Return the [X, Y] coordinate for the center point of the cell that contains the specified text.  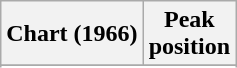
Chart (1966) [72, 34]
Peak position [189, 34]
